Determine the [x, y] coordinate at the center of the cell enclosing the given text.  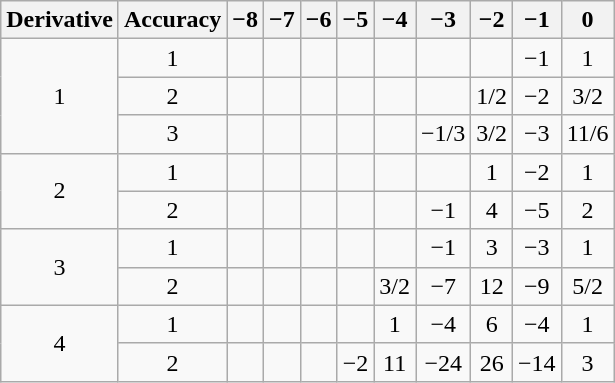
−6 [318, 20]
11/6 [588, 134]
Accuracy [172, 20]
0 [588, 20]
12 [492, 286]
6 [492, 324]
−9 [538, 286]
−24 [444, 362]
Derivative [60, 20]
1/2 [492, 96]
11 [395, 362]
26 [492, 362]
−8 [246, 20]
5/2 [588, 286]
−14 [538, 362]
−1/3 [444, 134]
